Return [X, Y] of the center of cell containing provided text 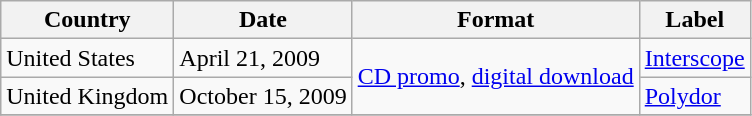
Interscope [694, 58]
Polydor [694, 96]
Label [694, 20]
United Kingdom [88, 96]
October 15, 2009 [263, 96]
CD promo, digital download [496, 77]
United States [88, 58]
Date [263, 20]
Country [88, 20]
April 21, 2009 [263, 58]
Format [496, 20]
